Find where the given text appears and provide that cell's center as [x, y] coordinate. 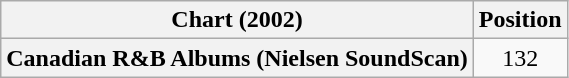
132 [520, 58]
Canadian R&B Albums (Nielsen SoundScan) [238, 58]
Chart (2002) [238, 20]
Position [520, 20]
